Identify which cell holds the provided text, then report its (X, Y) central coordinate. 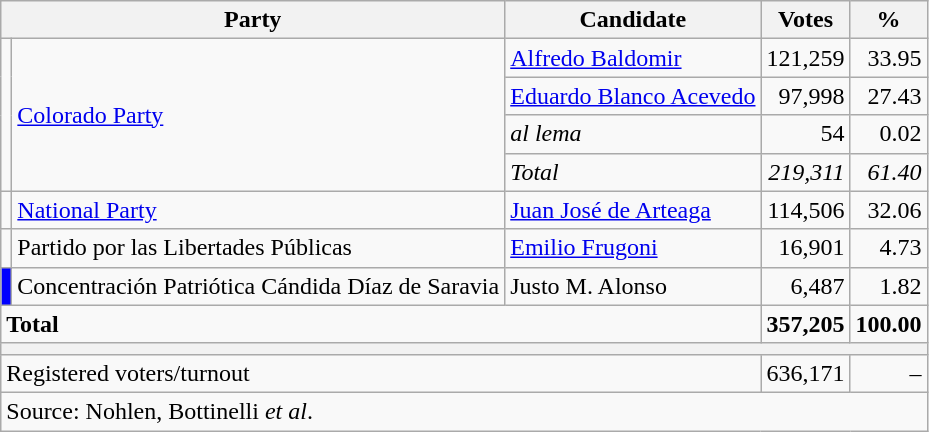
33.95 (888, 58)
Candidate (633, 20)
Emilio Frugoni (633, 248)
Colorado Party (258, 115)
Alfredo Baldomir (633, 58)
% (888, 20)
Juan José de Arteaga (633, 210)
357,205 (806, 324)
4.73 (888, 248)
32.06 (888, 210)
16,901 (806, 248)
121,259 (806, 58)
Eduardo Blanco Acevedo (633, 96)
Partido por las Libertades Públicas (258, 248)
Party (253, 20)
114,506 (806, 210)
Source: Nohlen, Bottinelli et al. (464, 411)
61.40 (888, 172)
Votes (806, 20)
636,171 (806, 373)
al lema (633, 134)
– (888, 373)
97,998 (806, 96)
54 (806, 134)
0.02 (888, 134)
National Party (258, 210)
6,487 (806, 286)
100.00 (888, 324)
27.43 (888, 96)
219,311 (806, 172)
Justo M. Alonso (633, 286)
1.82 (888, 286)
Registered voters/turnout (381, 373)
Concentración Patriótica Cándida Díaz de Saravia (258, 286)
